Identify which cell holds the provided text, then report its [X, Y] central coordinate. 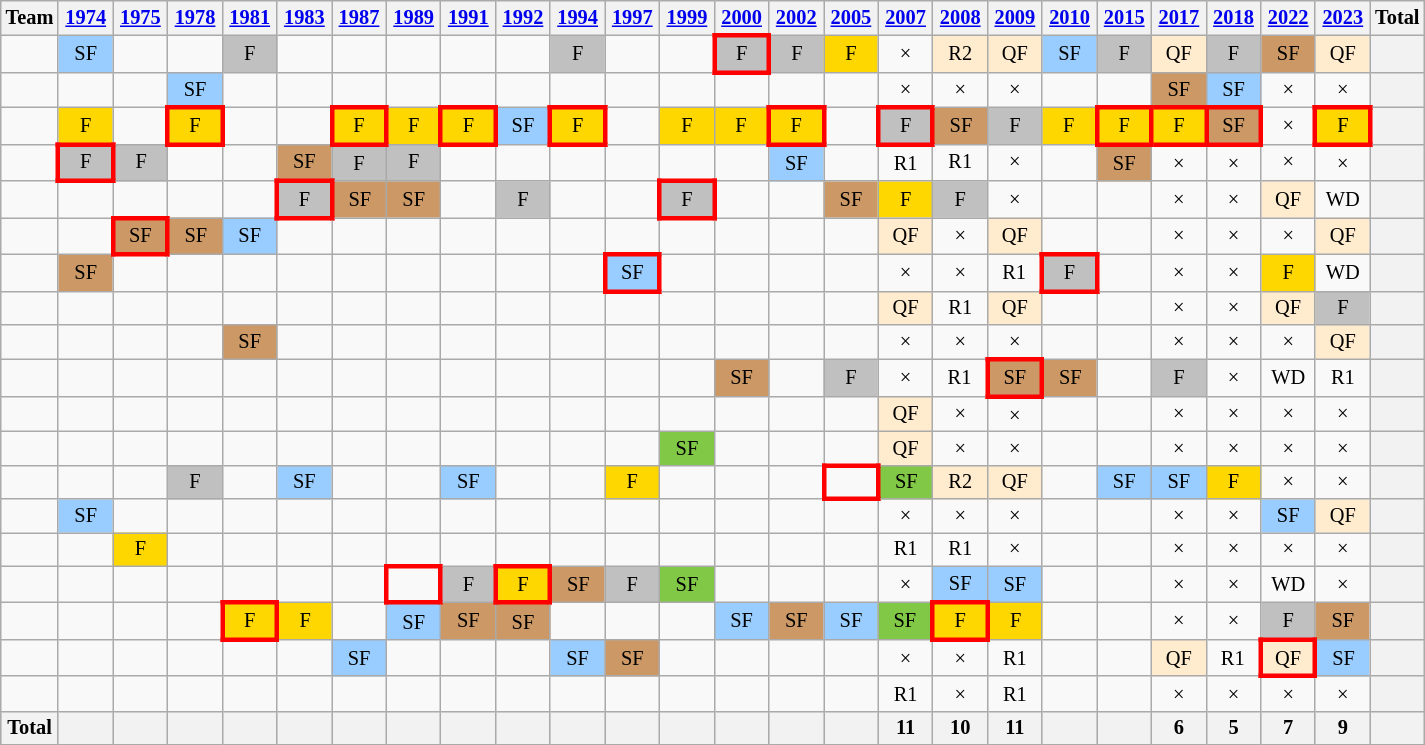
2015 [1124, 18]
9 [1342, 728]
1975 [140, 18]
2007 [906, 18]
2023 [1342, 18]
2008 [960, 18]
2022 [1288, 18]
1992 [524, 18]
1991 [468, 18]
1974 [86, 18]
Team [30, 18]
6 [1180, 728]
2005 [852, 18]
1999 [688, 18]
2009 [1016, 18]
2017 [1180, 18]
2000 [742, 18]
1981 [250, 18]
2010 [1070, 18]
1994 [578, 18]
2018 [1234, 18]
1987 [360, 18]
2002 [796, 18]
7 [1288, 728]
1983 [304, 18]
1989 [414, 18]
1997 [632, 18]
1978 [196, 18]
10 [960, 728]
5 [1234, 728]
